Find where the given text appears and provide that cell's center as [x, y] coordinate. 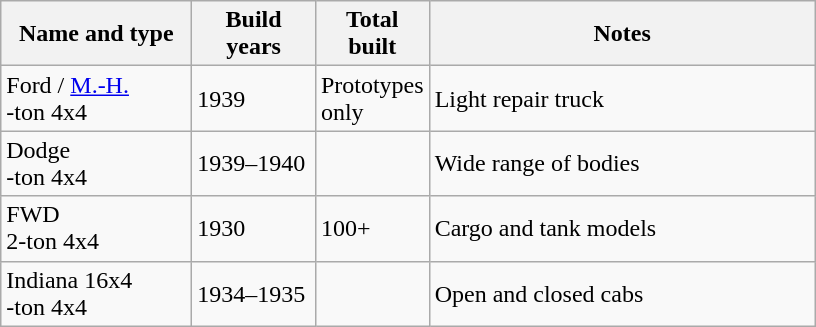
1939–1940 [254, 164]
Prototypes only [372, 98]
1934–1935 [254, 294]
1939 [254, 98]
Light repair truck [622, 98]
Notes [622, 34]
100+ [372, 228]
Cargo and tank models [622, 228]
1930 [254, 228]
Indiana 16x4-ton 4x4 [96, 294]
FWD2-ton 4x4 [96, 228]
Dodge-ton 4x4 [96, 164]
Build years [254, 34]
Name and type [96, 34]
Ford / M.-H.-ton 4x4 [96, 98]
Wide range of bodies [622, 164]
Total built [372, 34]
Open and closed cabs [622, 294]
